Return (x, y) of the center of cell containing provided text 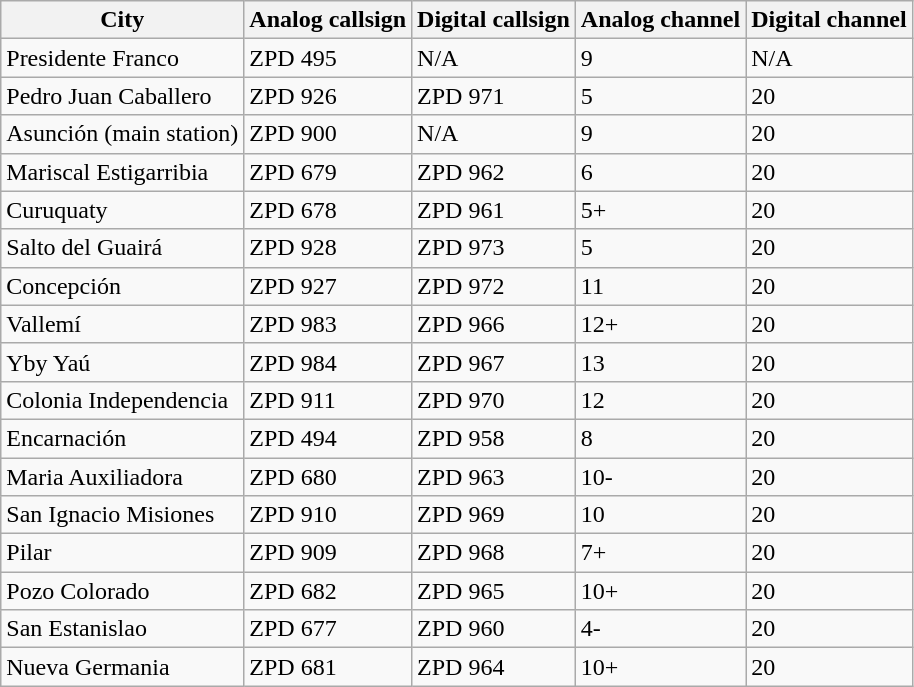
Presidente Franco (122, 58)
Yby Yaú (122, 362)
Digital channel (829, 20)
Digital callsign (494, 20)
Curuquaty (122, 210)
13 (660, 362)
ZPD 679 (328, 172)
ZPD 926 (328, 96)
8 (660, 438)
ZPD 682 (328, 591)
7+ (660, 553)
San Estanislao (122, 629)
Analog callsign (328, 20)
10 (660, 515)
4- (660, 629)
ZPD 680 (328, 477)
Nueva Germania (122, 667)
Concepción (122, 286)
Asunción (main station) (122, 134)
ZPD 494 (328, 438)
ZPD 910 (328, 515)
San Ignacio Misiones (122, 515)
ZPD 681 (328, 667)
ZPD 678 (328, 210)
12+ (660, 324)
ZPD 961 (494, 210)
ZPD 965 (494, 591)
11 (660, 286)
ZPD 958 (494, 438)
ZPD 909 (328, 553)
Pozo Colorado (122, 591)
ZPD 960 (494, 629)
Analog channel (660, 20)
ZPD 963 (494, 477)
10- (660, 477)
ZPD 968 (494, 553)
Maria Auxiliadora (122, 477)
ZPD 964 (494, 667)
ZPD 984 (328, 362)
Mariscal Estigarribia (122, 172)
Pilar (122, 553)
ZPD 973 (494, 248)
ZPD 967 (494, 362)
ZPD 971 (494, 96)
ZPD 495 (328, 58)
ZPD 928 (328, 248)
Salto del Guairá (122, 248)
Colonia Independencia (122, 400)
5+ (660, 210)
Vallemí (122, 324)
ZPD 972 (494, 286)
ZPD 900 (328, 134)
ZPD 911 (328, 400)
ZPD 983 (328, 324)
ZPD 969 (494, 515)
City (122, 20)
ZPD 962 (494, 172)
Pedro Juan Caballero (122, 96)
ZPD 927 (328, 286)
Encarnación (122, 438)
ZPD 966 (494, 324)
ZPD 970 (494, 400)
6 (660, 172)
ZPD 677 (328, 629)
12 (660, 400)
